For the text-containing cell, return its midpoint in [X, Y] coordinate format. 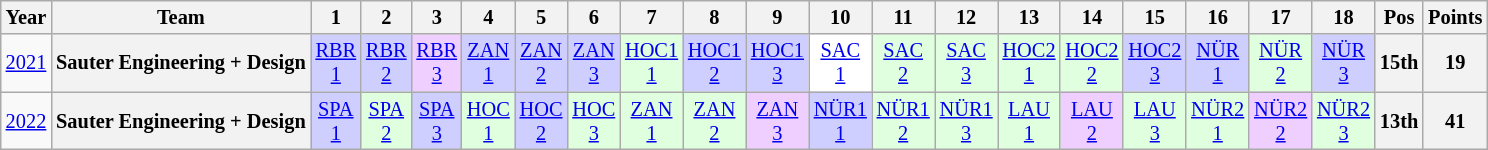
RBR2 [386, 63]
Team [180, 17]
6 [594, 17]
NÜR21 [1218, 121]
Year [26, 17]
2021 [26, 63]
LAU3 [1154, 121]
4 [488, 17]
11 [904, 17]
LAU1 [1030, 121]
16 [1218, 17]
NÜR23 [1344, 121]
Points [1455, 17]
RBR3 [436, 63]
41 [1455, 121]
19 [1455, 63]
RBR1 [336, 63]
HOC23 [1154, 63]
5 [542, 17]
NÜR22 [1280, 121]
SAC2 [904, 63]
HOC11 [652, 63]
12 [966, 17]
18 [1344, 17]
NÜR3 [1344, 63]
15 [1154, 17]
SPA2 [386, 121]
NÜR12 [904, 121]
9 [778, 17]
13th [1399, 121]
Pos [1399, 17]
17 [1280, 17]
SPA1 [336, 121]
SAC3 [966, 63]
HOC1 [488, 121]
HOC21 [1030, 63]
SPA3 [436, 121]
3 [436, 17]
10 [840, 17]
NÜR13 [966, 121]
HOC12 [714, 63]
8 [714, 17]
2 [386, 17]
LAU2 [1092, 121]
NÜR1 [1218, 63]
NÜR11 [840, 121]
HOC3 [594, 121]
2022 [26, 121]
1 [336, 17]
14 [1092, 17]
HOC22 [1092, 63]
15th [1399, 63]
7 [652, 17]
13 [1030, 17]
HOC13 [778, 63]
SAC1 [840, 63]
HOC2 [542, 121]
NÜR2 [1280, 63]
